For the text-containing cell, return its midpoint in [X, Y] coordinate format. 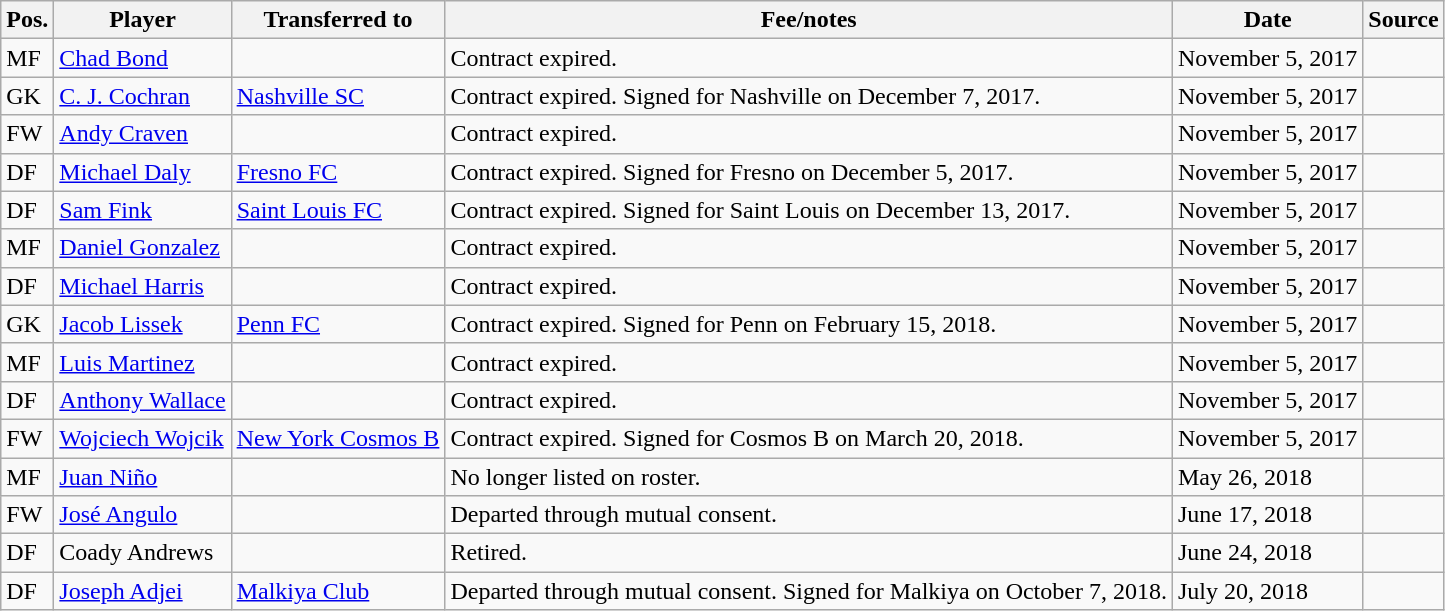
Date [1267, 20]
Jacob Lissek [142, 324]
Departed through mutual consent. Signed for Malkiya on October 7, 2018. [809, 591]
June 17, 2018 [1267, 515]
Andy Craven [142, 134]
Contract expired. Signed for Fresno on December 5, 2017. [809, 172]
Anthony Wallace [142, 400]
Malkiya Club [338, 591]
Michael Daly [142, 172]
No longer listed on roster. [809, 477]
Source [1404, 20]
May 26, 2018 [1267, 477]
June 24, 2018 [1267, 553]
Michael Harris [142, 286]
C. J. Cochran [142, 96]
Fee/notes [809, 20]
Contract expired. Signed for Saint Louis on December 13, 2017. [809, 210]
New York Cosmos B [338, 438]
José Angulo [142, 515]
Luis Martinez [142, 362]
Coady Andrews [142, 553]
Juan Niño [142, 477]
Contract expired. Signed for Nashville on December 7, 2017. [809, 96]
Joseph Adjei [142, 591]
Penn FC [338, 324]
Fresno FC [338, 172]
Departed through mutual consent. [809, 515]
Pos. [28, 20]
Saint Louis FC [338, 210]
Chad Bond [142, 58]
Nashville SC [338, 96]
Sam Fink [142, 210]
Player [142, 20]
Retired. [809, 553]
Transferred to [338, 20]
Daniel Gonzalez [142, 248]
Contract expired. Signed for Penn on February 15, 2018. [809, 324]
Contract expired. Signed for Cosmos B on March 20, 2018. [809, 438]
Wojciech Wojcik [142, 438]
July 20, 2018 [1267, 591]
